Find where the given text appears and provide that cell's center as (x, y) coordinate. 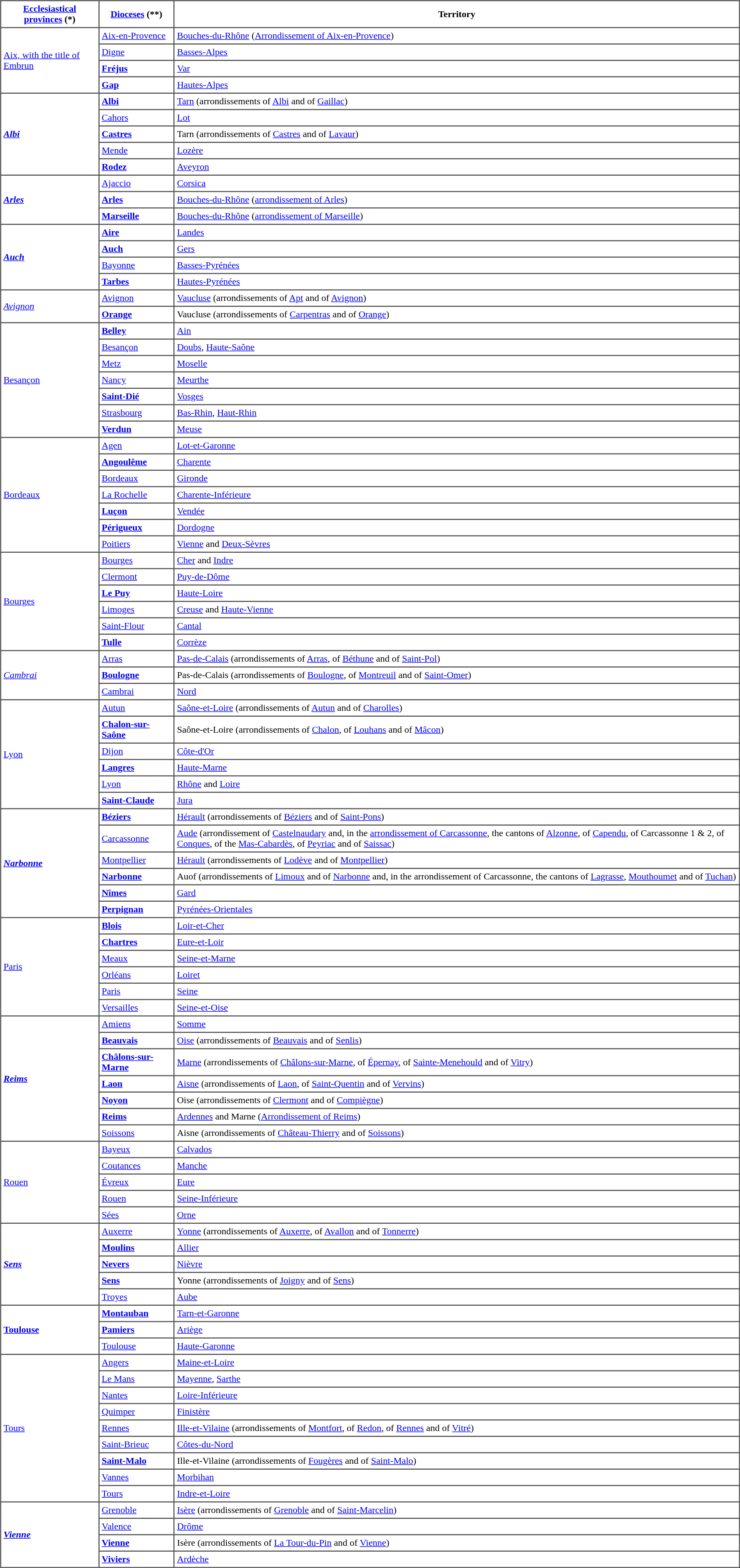
Finistère (457, 1412)
Haute-Garonne (457, 1346)
Saint-Flour (137, 626)
Angoulême (137, 462)
Aisne (arrondissements of Château-Thierry and of Soissons) (457, 1133)
Aveyron (457, 167)
Vosges (457, 396)
Langres (137, 768)
Basses-Pyrénées (457, 265)
Le Puy (137, 593)
Mende (137, 150)
Hérault (arrondissements of Béziers and of Saint-Pons) (457, 817)
Béziers (137, 817)
Chartres (137, 942)
Morbihan (457, 1477)
Oise (arrondissements of Beauvais and of Senlis) (457, 1040)
Dijon (137, 751)
Loiret (457, 975)
Soissons (137, 1133)
Nantes (137, 1395)
Seine-et-Oise (457, 1007)
Autun (137, 708)
Perpignan (137, 909)
Aix, with the title of Embrun (50, 60)
Isère (arrondissements of Grenoble and of Saint-Marcelin) (457, 1510)
Eure-et-Loir (457, 942)
Seine-Inférieure (457, 1199)
Strasbourg (137, 413)
Haute-Loire (457, 593)
Cher and Indre (457, 560)
Angers (137, 1363)
Tarn-et-Garonne (457, 1313)
Fréjus (137, 68)
Agen (137, 445)
Saône-et-Loire (arrondissements of Chalon, of Louhans and of Mâcon) (457, 729)
Metz (137, 363)
Cahors (137, 117)
Ariège (457, 1330)
Bouches-du-Rhône (arrondissement of Arles) (457, 199)
Ille-et-Vilaine (arrondissements of Montfort, of Redon, of Rennes and of Vitré) (457, 1428)
Noyon (137, 1100)
Basses-Alpes (457, 52)
Isère (arrondissements of La Tour-du-Pin and of Vienne) (457, 1543)
Creuse and Haute-Vienne (457, 609)
Drôme (457, 1527)
Coutances (137, 1166)
Évreux (137, 1182)
Dioceses (**) (137, 14)
Aisne (arrondissements of Laon, of Saint-Quentin and of Vervins) (457, 1084)
Oise (arrondissements of Clermont and of Compiègne) (457, 1100)
Var (457, 68)
Vendée (457, 511)
Nancy (137, 380)
Ain (457, 331)
Quimper (137, 1412)
Rennes (137, 1428)
Vaucluse (arrondissements of Carpentras and of Orange) (457, 314)
Nevers (137, 1264)
Clermont (137, 577)
Amiens (137, 1024)
Nîmes (137, 893)
Digne (137, 52)
Tarn (arrondissements of Albi and of Gaillac) (457, 101)
Côte-d'Or (457, 751)
Corsica (457, 183)
Cantal (457, 626)
Indre-et-Loire (457, 1494)
Bayonne (137, 265)
Hérault (arrondissements of Lodève and of Montpellier) (457, 860)
Ecclesiastical provinces (*) (50, 14)
Lot-et-Garonne (457, 445)
Jura (457, 801)
Sées (137, 1215)
Laon (137, 1084)
Loir-et-Cher (457, 925)
Tarn (arrondissements of Castres and of Lavaur) (457, 134)
Pas-de-Calais (arrondissements of Arras, of Béthune and of Saint-Pol) (457, 659)
Nièvre (457, 1264)
Ajaccio (137, 183)
Vaucluse (arrondissements of Apt and of Avignon) (457, 298)
Meaux (137, 958)
Marne (arrondissements of Châlons-sur-Marne, of Épernay, of Sainte-Menehould and of Vitry) (457, 1062)
Manche (457, 1166)
Hautes-Alpes (457, 85)
Montauban (137, 1313)
Côtes-du-Nord (457, 1445)
Tarbes (137, 281)
Bouches-du-Rhône (Arrondissement of Aix-en-Provence) (457, 36)
Grenoble (137, 1510)
Vannes (137, 1477)
Belley (137, 331)
Saône-et-Loire (arrondissements of Autun and of Charolles) (457, 708)
Bas-Rhin, Haut-Rhin (457, 413)
Boulogne (137, 675)
Blois (137, 925)
Doubs, Haute-Saône (457, 347)
Seine-et-Marne (457, 958)
Chalon-sur-Saône (137, 729)
Lozère (457, 150)
Haute-Marne (457, 768)
Aube (457, 1297)
Auxerre (137, 1232)
Yonne (arrondissements of Joigny and of Sens) (457, 1281)
Moulins (137, 1248)
Montpellier (137, 860)
Auof (arrondissements of Limoux and of Narbonne and, in the arrondissement of Carcassonne, the cantons of Lagrasse, Mouthoumet and of Tuchan) (457, 876)
Gap (137, 85)
Puy-de-Dôme (457, 577)
Versailles (137, 1007)
Verdun (137, 429)
Ardèche (457, 1559)
Allier (457, 1248)
Meuse (457, 429)
Hautes-Pyrénées (457, 281)
Vienne and Deux-Sèvres (457, 544)
Orange (137, 314)
La Rochelle (137, 495)
Rhône and Loire (457, 784)
Loire-Inférieure (457, 1395)
Seine (457, 991)
Tulle (137, 642)
Beauvais (137, 1040)
Gironde (457, 478)
Castres (137, 134)
Maine-et-Loire (457, 1363)
Charente (457, 462)
Nord (457, 691)
Rodez (137, 167)
Saint-Claude (137, 801)
Gard (457, 893)
Troyes (137, 1297)
Poitiers (137, 544)
Saint-Brieuc (137, 1445)
Périgueux (137, 527)
Saint-Dié (137, 396)
Gers (457, 249)
Calvados (457, 1150)
Orne (457, 1215)
Limoges (137, 609)
Yonne (arrondissements of Auxerre, of Avallon and of Tonnerre) (457, 1232)
Ardennes and Marne (Arrondissement of Reims) (457, 1117)
Moselle (457, 363)
Landes (457, 232)
Meurthe (457, 380)
Viviers (137, 1559)
Ille-et-Vilaine (arrondissements of Fougères and of Saint-Malo) (457, 1461)
Pamiers (137, 1330)
Aire (137, 232)
Mayenne, Sarthe (457, 1379)
Pyrénées-Orientales (457, 909)
Aix-en-Provence (137, 36)
Luçon (137, 511)
Territory (457, 14)
Charente-Inférieure (457, 495)
Lot (457, 117)
Le Mans (137, 1379)
Dordogne (457, 527)
Châlons-sur-Marne (137, 1062)
Bouches-du-Rhône (arrondissement of Marseille) (457, 216)
Arras (137, 659)
Pas-de-Calais (arrondissements of Boulogne, of Montreuil and of Saint-Omer) (457, 675)
Bayeux (137, 1150)
Corrèze (457, 642)
Eure (457, 1182)
Somme (457, 1024)
Valence (137, 1527)
Carcassonne (137, 838)
Saint-Malo (137, 1461)
Marseille (137, 216)
Orléans (137, 975)
